Pinpoint the cell where the given text exists, returning its (x, y) midpoint coordinate. 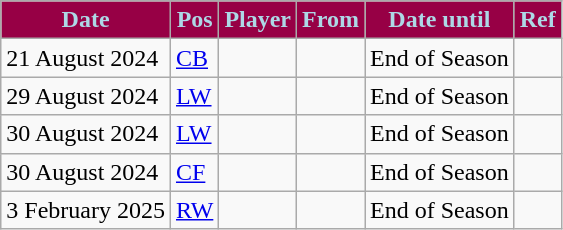
29 August 2024 (86, 96)
3 February 2025 (86, 210)
Ref (538, 20)
21 August 2024 (86, 58)
From (331, 20)
RW (194, 210)
Player (258, 20)
Date (86, 20)
Date until (439, 20)
CB (194, 58)
Pos (194, 20)
CF (194, 172)
